Identify which cell holds the provided text, then report its [X, Y] central coordinate. 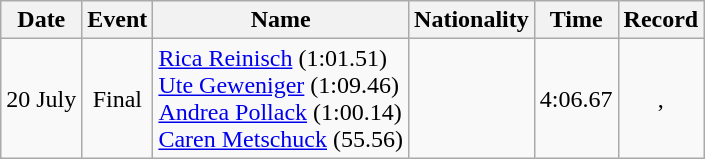
Date [42, 20]
Record [661, 20]
Event [118, 20]
Rica Reinisch (1:01.51)Ute Geweniger (1:09.46)Andrea Pollack (1:00.14)Caren Metschuck (55.56) [281, 98]
Nationality [472, 20]
Time [576, 20]
, [661, 98]
4:06.67 [576, 98]
Final [118, 98]
Name [281, 20]
20 July [42, 98]
